For the text-containing cell, return its midpoint in (x, y) coordinate format. 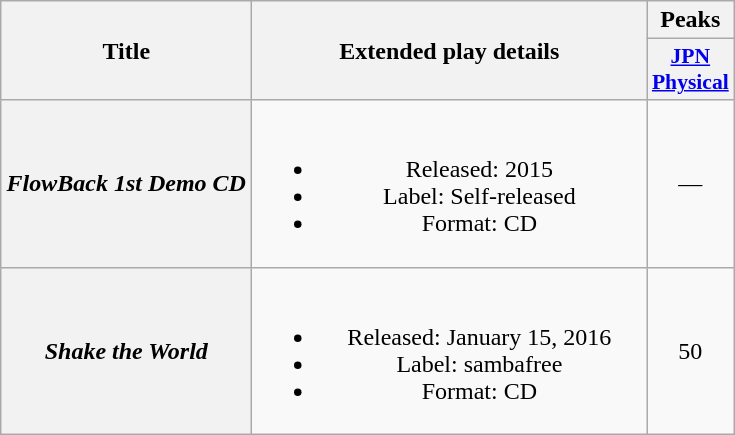
FlowBack 1st Demo CD (126, 184)
Peaks (690, 20)
Extended play details (450, 50)
Title (126, 50)
— (690, 184)
50 (690, 350)
Released: 2015Label: Self-releasedFormat: CD (450, 184)
JPNPhysical (690, 70)
Shake the World (126, 350)
Released: January 15, 2016Label: sambafreeFormat: CD (450, 350)
